Capture the cell that displays the provided text and extract its [x, y] central coordinate. 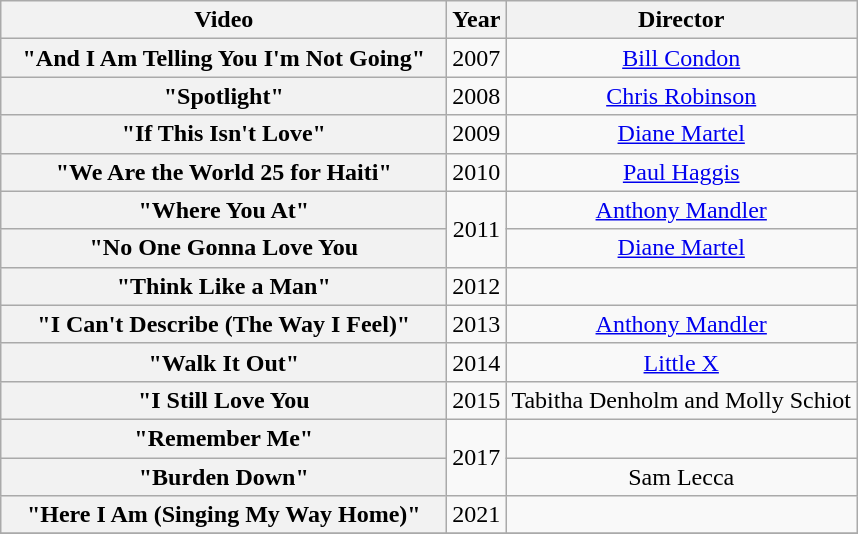
"Think Like a Man" [224, 286]
"We Are the World 25 for Haiti" [224, 172]
"And I Am Telling You I'm Not Going" [224, 58]
"Where You At" [224, 210]
"Remember Me" [224, 438]
Little X [682, 362]
2015 [476, 400]
"Walk It Out" [224, 362]
Chris Robinson [682, 96]
Video [224, 20]
2017 [476, 457]
Bill Condon [682, 58]
"Spotlight" [224, 96]
"Here I Am (Singing My Way Home)" [224, 515]
Director [682, 20]
2013 [476, 324]
Sam Lecca [682, 477]
"I Still Love You [224, 400]
2012 [476, 286]
2010 [476, 172]
Tabitha Denholm and Molly Schiot [682, 400]
"I Can't Describe (The Way I Feel)" [224, 324]
"Burden Down" [224, 477]
2007 [476, 58]
Year [476, 20]
2014 [476, 362]
"If This Isn't Love" [224, 134]
Paul Haggis [682, 172]
2021 [476, 515]
"No One Gonna Love You [224, 248]
2008 [476, 96]
2009 [476, 134]
2011 [476, 229]
